Determine the [x, y] coordinate at the center of the cell enclosing the given text.  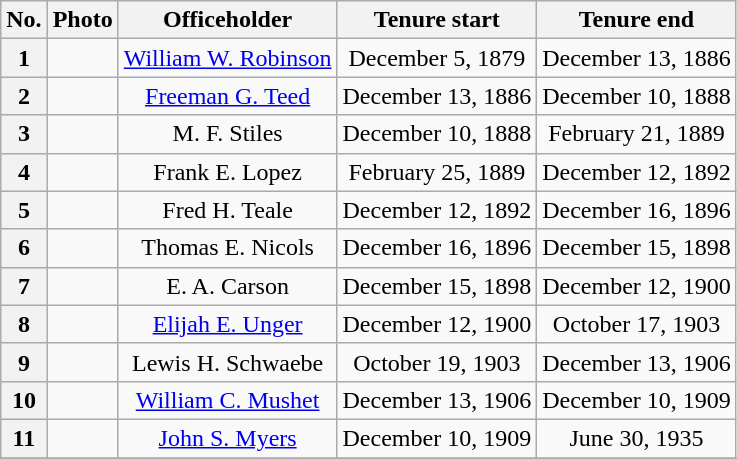
2 [24, 96]
E. A. Carson [228, 286]
Photo [82, 20]
December 5, 1879 [437, 58]
Officeholder [228, 20]
Thomas E. Nicols [228, 248]
William C. Mushet [228, 400]
10 [24, 400]
Fred H. Teale [228, 210]
M. F. Stiles [228, 134]
John S. Myers [228, 438]
7 [24, 286]
Lewis H. Schwaebe [228, 362]
June 30, 1935 [637, 438]
Elijah E. Unger [228, 324]
6 [24, 248]
Frank E. Lopez [228, 172]
Tenure start [437, 20]
4 [24, 172]
9 [24, 362]
11 [24, 438]
Freeman G. Teed [228, 96]
October 17, 1903 [637, 324]
5 [24, 210]
February 25, 1889 [437, 172]
William W. Robinson [228, 58]
February 21, 1889 [637, 134]
October 19, 1903 [437, 362]
No. [24, 20]
8 [24, 324]
Tenure end [637, 20]
3 [24, 134]
1 [24, 58]
